Return the [X, Y] coordinate for the center point of the cell that contains the specified text.  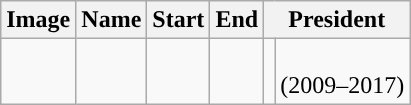
(2009–2017) [342, 72]
Image [38, 20]
Start [178, 20]
Name [112, 20]
President [337, 20]
End [237, 20]
